Pinpoint the cell where the given text exists, returning its (x, y) midpoint coordinate. 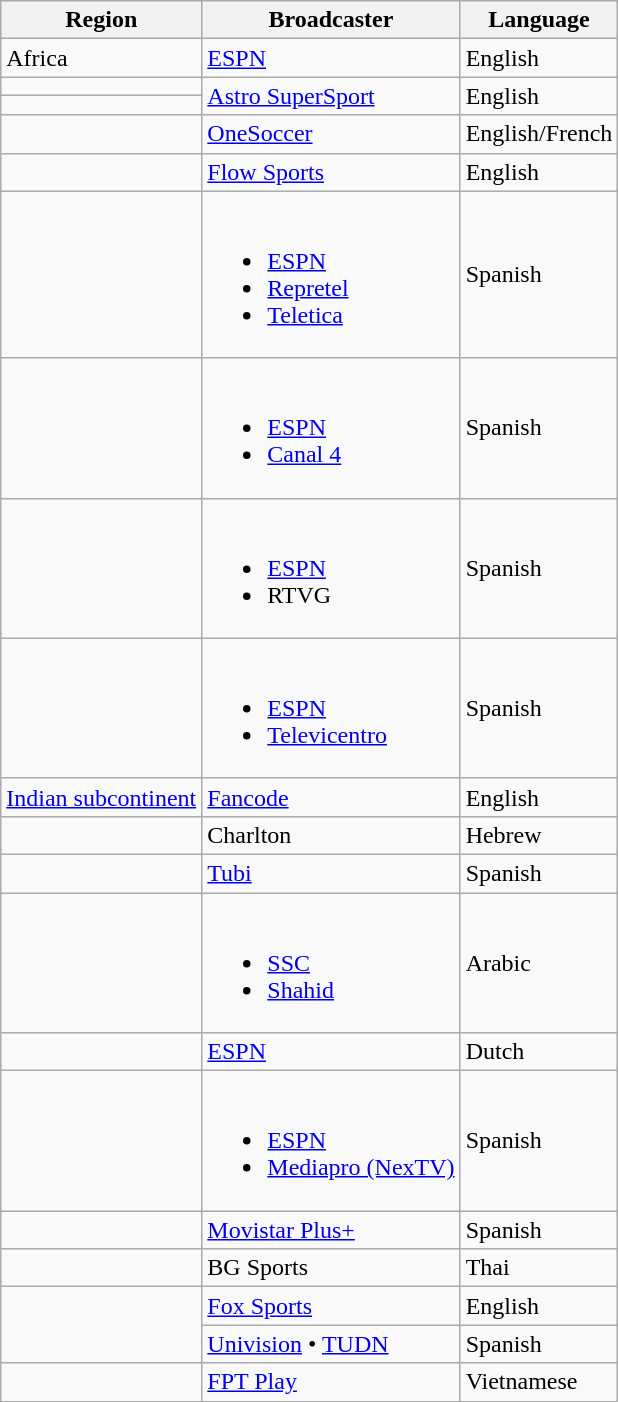
SSCShahid (331, 962)
Africa (102, 58)
Language (539, 20)
Dutch (539, 1052)
Indian subcontinent (102, 797)
Univision • TUDN (331, 1344)
Hebrew (539, 835)
Broadcaster (331, 20)
ESPNMediapro (NexTV) (331, 1141)
Movistar Plus+ (331, 1230)
ESPNRTVG (331, 568)
Thai (539, 1268)
ESPNTelevicentro (331, 708)
Flow Sports (331, 172)
Vietnamese (539, 1382)
Region (102, 20)
Fancode (331, 797)
FPT Play (331, 1382)
BG Sports (331, 1268)
ESPNRepretelTeletica (331, 274)
Tubi (331, 873)
Charlton (331, 835)
OneSoccer (331, 134)
English/French (539, 134)
ESPNCanal 4 (331, 428)
Fox Sports (331, 1306)
Arabic (539, 962)
Astro SuperSport (331, 96)
